Scan for the cell matching the given text and deliver its (x, y) coordinate at center. 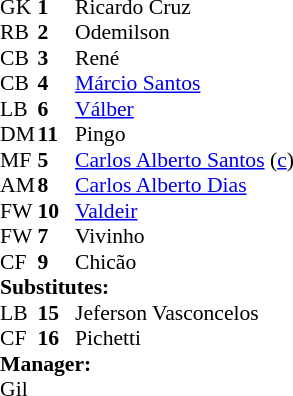
15 (57, 313)
3 (57, 58)
16 (57, 339)
MF (19, 160)
DM (19, 135)
2 (57, 33)
9 (57, 262)
8 (57, 185)
10 (57, 211)
AM (19, 185)
4 (57, 83)
RB (19, 33)
5 (57, 160)
6 (57, 109)
11 (57, 135)
7 (57, 237)
